Extract the [x, y] coordinate from the center of the cell holding the provided text.  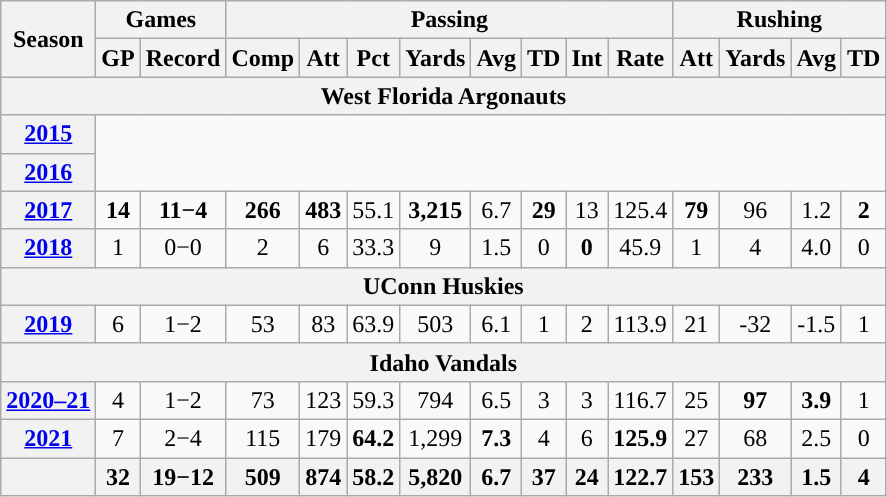
0−0 [183, 248]
6.5 [496, 400]
13 [587, 210]
21 [696, 324]
509 [263, 477]
7.3 [496, 438]
64.2 [374, 438]
503 [436, 324]
27 [696, 438]
58.2 [374, 477]
Season [48, 39]
55.1 [374, 210]
9 [436, 248]
-32 [756, 324]
483 [324, 210]
179 [324, 438]
874 [324, 477]
Idaho Vandals [444, 362]
116.7 [640, 400]
63.9 [374, 324]
53 [263, 324]
83 [324, 324]
2−4 [183, 438]
14 [118, 210]
59.3 [374, 400]
3.9 [816, 400]
5,820 [436, 477]
2016 [48, 172]
125.9 [640, 438]
97 [756, 400]
2019 [48, 324]
45.9 [640, 248]
79 [696, 210]
7 [118, 438]
123 [324, 400]
1,299 [436, 438]
113.9 [640, 324]
4.0 [816, 248]
Comp [263, 58]
3,215 [436, 210]
68 [756, 438]
2017 [48, 210]
33.3 [374, 248]
266 [263, 210]
Record [183, 58]
29 [543, 210]
794 [436, 400]
125.4 [640, 210]
2021 [48, 438]
UConn Huskies [444, 286]
West Florida Argonauts [444, 96]
96 [756, 210]
11−4 [183, 210]
73 [263, 400]
32 [118, 477]
2020–21 [48, 400]
Pct [374, 58]
25 [696, 400]
GP [118, 58]
Rushing [780, 20]
233 [756, 477]
Int [587, 58]
153 [696, 477]
19−12 [183, 477]
2.5 [816, 438]
115 [263, 438]
2018 [48, 248]
Rate [640, 58]
1.2 [816, 210]
Games [161, 20]
2015 [48, 134]
Passing [450, 20]
-1.5 [816, 324]
122.7 [640, 477]
24 [587, 477]
6.1 [496, 324]
37 [543, 477]
